Search for the cell housing the specified text and yield its [X, Y] center coordinate. 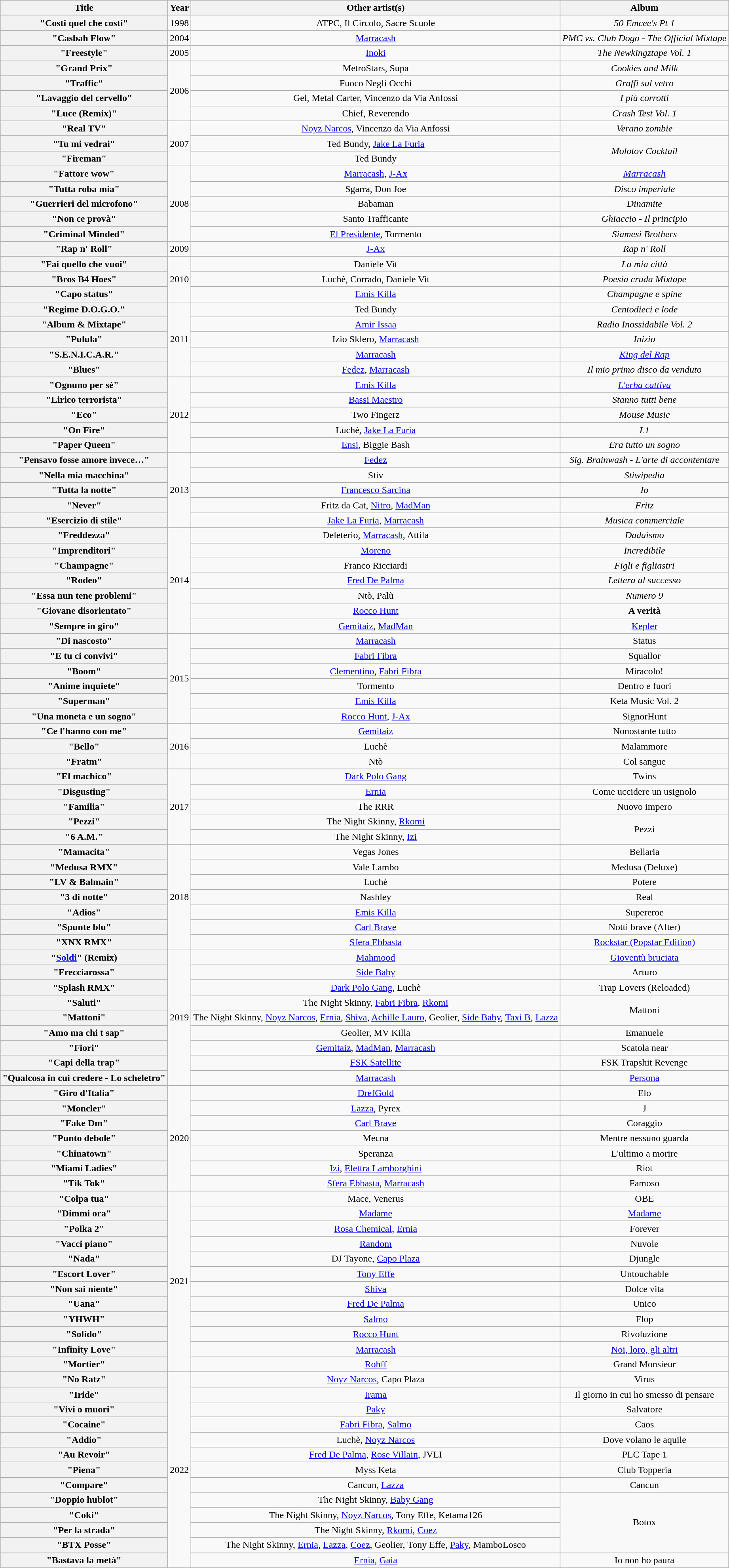
Medusa (Deluxe) [645, 867]
Cancun [645, 1485]
Rocco Hunt, J-Ax [376, 716]
Side Baby [376, 972]
Other artist(s) [376, 8]
La mia città [645, 264]
"Au Revoir" [84, 1455]
"Costi quel che costi" [84, 23]
Poesia cruda Mixtape [645, 279]
Sig. Brainwash - L'arte di accontentare [645, 460]
Mahmood [376, 957]
Siamesi Brothers [645, 234]
Rap n' Roll [645, 249]
ATPC, Il Circolo, Sacre Scuole [376, 23]
Flop [645, 1319]
Gel, Metal Carter, Vincenzo da Via Anfossi [376, 98]
Luchè, Corrado, Daniele Vit [376, 279]
"Freddezza" [84, 535]
"Dimmi ora" [84, 1214]
"Ognuno per sé" [84, 384]
I più corrotti [645, 98]
Squallor [645, 656]
Rivoluzione [645, 1334]
Franco Ricciardi [376, 565]
PMC vs. Club Dogo - The Official Mixtape [645, 38]
Stiv [376, 475]
Rosa Chemical, Ernia [376, 1229]
PLC Tape 1 [645, 1455]
Numero 9 [645, 596]
"Per la strada" [84, 1530]
2013 [180, 490]
"Essa nun tene problemi" [84, 596]
Salvatore [645, 1410]
"Mattoni" [84, 1018]
Ensi, Biggie Bash [376, 445]
"Qualcosa in cui credere - Lo scheletro" [84, 1078]
"3 di notte" [84, 897]
A verità [645, 611]
The Night Skinny, Rkomi, Coez [376, 1530]
"Disgusting" [84, 792]
Luchè, Jake La Furia [376, 430]
"Punto debole" [84, 1138]
"Eco" [84, 415]
2018 [180, 897]
"Tutta la notte" [84, 490]
Keta Music Vol. 2 [645, 701]
Trap Lovers (Reloaded) [645, 988]
"Adios" [84, 912]
Chief, Reverendo [376, 113]
"Frecciarossa" [84, 972]
"Medusa RMX" [84, 867]
Noyz Narcos, Capo Plaza [376, 1379]
"YHWH" [84, 1319]
"Tu mi vedrai" [84, 143]
Irama [376, 1394]
Speranza [376, 1153]
"Anime inquiete" [84, 686]
"Vivi o muori" [84, 1410]
MetroStars, Supa [376, 68]
"Freestyle" [84, 53]
Dove volano le aquile [645, 1440]
"Real TV" [84, 128]
"Compare" [84, 1485]
"Lirico terrorista" [84, 400]
Fritz [645, 505]
Tony Effe [376, 1274]
"Vacci piano" [84, 1244]
"Una moneta e un sogno" [84, 716]
Izi, Elettra Lamborghini [376, 1168]
Disco imperiale [645, 189]
Caos [645, 1425]
The Night Skinny, Noyz Narcos, Tony Effe, Ketama126 [376, 1515]
Tormento [376, 686]
Emanuele [645, 1033]
Title [84, 8]
J [645, 1108]
Musica commerciale [645, 520]
Arturo [645, 972]
"S.E.N.I.C.A.R." [84, 354]
"Colpa tua" [84, 1199]
Fabri Fibra, Salmo [376, 1425]
Sfera Ebbasta [376, 942]
OBE [645, 1199]
Botox [645, 1522]
Miracolo! [645, 671]
Fedez, Marracash [376, 369]
1998 [180, 23]
Nuvole [645, 1244]
"Giro d'Italia" [84, 1093]
"Pezzi" [84, 822]
Incredibile [645, 550]
"Moncler" [84, 1108]
Graffi sul vetro [645, 83]
"Giovane disorientato" [84, 611]
Fred De Palma, Rose Villain, JVLI [376, 1455]
"Non ce provà" [84, 219]
Ernia [376, 792]
DrefGold [376, 1093]
Figli e figliastri [645, 565]
Mouse Music [645, 415]
Il mio primo disco da venduto [645, 369]
"On Fire" [84, 430]
Babaman [376, 204]
The Night Skinny, Noyz Narcos, Ernia, Shiva, Achille Lauro, Geolier, Side Baby, Taxi B, Lazza [376, 1018]
"Saluti" [84, 1003]
2005 [180, 53]
"El machico" [84, 776]
Fabri Fibra [376, 656]
"Imprenditori" [84, 550]
2016 [180, 746]
Gemitaiz, MadMan [376, 626]
"BTX Posse" [84, 1545]
"Nella mia macchina" [84, 475]
FSK Satellite [376, 1063]
"Traffic" [84, 83]
Ntò, Palù [376, 596]
Verano zombie [645, 128]
Champagne e spine [645, 294]
Rohff [376, 1364]
Persona [645, 1078]
Io non ho paura [645, 1560]
Kepler [645, 626]
Paky [376, 1410]
2019 [180, 1018]
"Polka 2" [84, 1229]
"Nada" [84, 1259]
"Bros B4 Hoes" [84, 279]
Noyz Narcos, Vincenzo da Via Anfossi [376, 128]
Dark Polo Gang [376, 776]
"Iride" [84, 1394]
Virus [645, 1379]
Untouchable [645, 1274]
Salmo [376, 1319]
DJ Tayone, Capo Plaza [376, 1259]
"Fattore wow" [84, 173]
Come uccidere un usignolo [645, 792]
Deleterio, Marracash, Attila [376, 535]
Mace, Venerus [376, 1199]
"Bello" [84, 746]
"Fiori" [84, 1048]
Nonostante tutto [645, 731]
Inizio [645, 339]
The Newkingztape Vol. 1 [645, 53]
The Night Skinny, Rkomi [376, 822]
Bassi Maestro [376, 400]
"No Ratz" [84, 1379]
"Piena" [84, 1470]
Jake La Furia, Marracash [376, 520]
Album [645, 8]
Notti brave (After) [645, 927]
Fedez [376, 460]
Supereroe [645, 912]
"Luce (Remix)" [84, 113]
"Tutta roba mia" [84, 189]
The Night Skinny, Ernia, Lazza, Coez, Geolier, Tony Effe, Paky, MamboLosco [376, 1545]
L1 [645, 430]
Stiwipedia [645, 475]
"Pulula" [84, 339]
Dadaismo [645, 535]
"Lavaggio del cervello" [84, 98]
Gioventù bruciata [645, 957]
Myss Keta [376, 1470]
"Familia" [84, 807]
"Bastava la metà" [84, 1560]
"Boom" [84, 671]
"Di nascosto" [84, 641]
King del Rap [645, 354]
"Pensavo fosse amore invece…" [84, 460]
Luchè, Noyz Narcos [376, 1440]
2017 [180, 807]
2021 [180, 1281]
Il giorno in cui ho smesso di pensare [645, 1394]
Centodieci e lode [645, 309]
Ted Bundy, Jake La Furia [376, 143]
FSK Trapshit Revenge [645, 1063]
2014 [180, 580]
Sgarra, Don Joe [376, 189]
"Capo status" [84, 294]
Sfera Ebbasta, Marracash [376, 1184]
"Cocaine" [84, 1425]
Forever [645, 1229]
Bellaria [645, 852]
Unico [645, 1304]
"Superman" [84, 701]
"Splash RMX" [84, 988]
50 Emcee's Pt 1 [645, 23]
Santo Trafficante [376, 219]
"Regime D.O.G.O." [84, 309]
"Miami Ladies" [84, 1168]
"Ce l'hanno con me" [84, 731]
Grand Monsieur [645, 1364]
The Night Skinny, Baby Gang [376, 1500]
Famoso [645, 1184]
"Fake Dm" [84, 1123]
Moreno [376, 550]
2008 [180, 204]
"Rodeo" [84, 580]
Nuovo impero [645, 807]
Ntò [376, 761]
El Presidente, Tormento [376, 234]
Daniele Vit [376, 264]
Cancun, Lazza [376, 1485]
2009 [180, 249]
Riot [645, 1168]
Year [180, 8]
"Tik Tok" [84, 1184]
SignorHunt [645, 716]
"E tu ci convivi" [84, 656]
Dentro e fuori [645, 686]
"Sempre in giro" [84, 626]
Ghiaccio - Il principio [645, 219]
Ernia, Gaia [376, 1560]
Era tutto un sogno [645, 445]
Amir Issaa [376, 324]
Cookies and Milk [645, 68]
Col sangue [645, 761]
Izio Sklero, Marracash [376, 339]
Twins [645, 776]
Dark Polo Gang, Luchè [376, 988]
Mecna [376, 1138]
Nashley [376, 897]
2007 [180, 143]
Vegas Jones [376, 852]
Dolce vita [645, 1289]
Pezzi [645, 829]
Two Fingerz [376, 415]
J-Ax [376, 249]
"Capi della trap" [84, 1063]
2012 [180, 415]
"Addio" [84, 1440]
"Grand Prix" [84, 68]
"Non sai niente" [84, 1289]
Fuoco Negli Occhi [376, 83]
Malammore [645, 746]
Lettera al successo [645, 580]
Coraggio [645, 1123]
"Esercizio di stile" [84, 520]
"Uana" [84, 1304]
2011 [180, 339]
"Coki" [84, 1515]
"Blues" [84, 369]
Lazza, Pyrex [376, 1108]
"Fratm" [84, 761]
"XNX RMX" [84, 942]
"LV & Balmain" [84, 882]
Marracash, J-Ax [376, 173]
The RRR [376, 807]
"Escort Lover" [84, 1274]
The Night Skinny, Izi [376, 837]
Fritz da Cat, Nitro, MadMan [376, 505]
Scatola near [645, 1048]
Geolier, MV Killa [376, 1033]
Club Topperia [645, 1470]
L'ultimo a morire [645, 1153]
Inoki [376, 53]
Shiva [376, 1289]
Djungle [645, 1259]
Radio Inossidabile Vol. 2 [645, 324]
L'erba cattiva [645, 384]
Clementino, Fabri Fibra [376, 671]
"Solido" [84, 1334]
"Criminal Minded" [84, 234]
Crash Test Vol. 1 [645, 113]
Potere [645, 882]
"Chinatown" [84, 1153]
Molotov Cocktail [645, 151]
Real [645, 897]
Random [376, 1244]
Vale Lambo [376, 867]
"Guerrieri del microfono" [84, 204]
"Album & Mixtape" [84, 324]
"Infinity Love" [84, 1349]
The Night Skinny, Fabri Fibra, Rkomi [376, 1003]
2006 [180, 91]
Gemitaiz [376, 731]
"6 A.M." [84, 837]
Status [645, 641]
Francesco Sarcina [376, 490]
2020 [180, 1138]
"Mamacita" [84, 852]
Elo [645, 1093]
Dinamite [645, 204]
"Amo ma chi t sap" [84, 1033]
Mentre nessuno guarda [645, 1138]
"Doppio hublot" [84, 1500]
"Fireman" [84, 158]
Noi, loro, gli altri [645, 1349]
"Spunte blu" [84, 927]
2022 [180, 1470]
"Casbah Flow" [84, 38]
"Mortier" [84, 1364]
"Paper Queen" [84, 445]
Gemitaiz, MadMan, Marracash [376, 1048]
"Never" [84, 505]
2010 [180, 279]
"Champagne" [84, 565]
2004 [180, 38]
"Rap n' Roll" [84, 249]
Stanno tutti bene [645, 400]
2015 [180, 678]
"Soldi" (Remix) [84, 957]
Mattoni [645, 1010]
Io [645, 490]
Rockstar (Popstar Edition) [645, 942]
"Fai quello che vuoi" [84, 264]
